For the text-containing cell, return its midpoint in [X, Y] coordinate format. 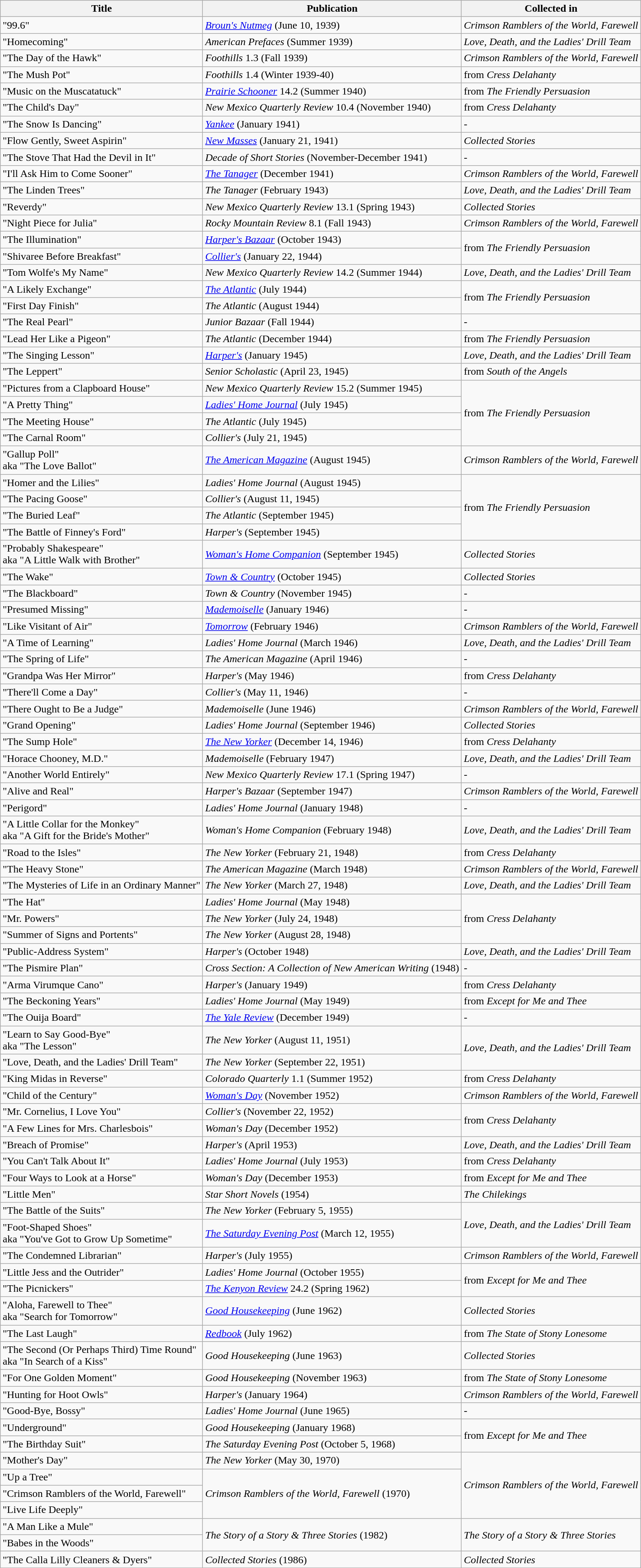
"The Singing Lesson" [101, 355]
"Child of the Century" [101, 1095]
Decade of Short Stories (November-December 1941) [332, 157]
The New Yorker (August 11, 1951) [332, 1040]
Mademoiselle (February 1947) [332, 758]
"The Sump Hole" [101, 742]
The Story of a Story & Three Stories [551, 1535]
Good Housekeeping (November 1963) [332, 1378]
The Saturday Evening Post (October 5, 1968) [332, 1444]
Ladies' Home Journal (September 1946) [332, 725]
Broun's Nutmeg (June 10, 1939) [332, 25]
New Mexico Quarterly Review 13.1 (Spring 1943) [332, 207]
"Lead Her Like a Pigeon" [101, 339]
Collier's (July 21, 1945) [332, 438]
"The Buried Leaf" [101, 516]
Harper's Bazaar (October 1943) [332, 240]
"The Heavy Stone" [101, 869]
"The Pacing Goose" [101, 499]
"The Hat" [101, 902]
"Summer of Signs and Portents" [101, 935]
"Little Men" [101, 1194]
"The Illumination" [101, 240]
American Prefaces (Summer 1939) [332, 42]
"Homecoming" [101, 42]
The American Magazine (August 1945) [332, 460]
"Gallup Poll"aka "The Love Ballot" [101, 460]
Harper's (July 1955) [332, 1255]
"Arma Virumque Cano" [101, 984]
The Tanager (February 1943) [332, 190]
The New Yorker (February 5, 1955) [332, 1211]
The American Magazine (March 1948) [332, 869]
Woman's Day (November 1952) [332, 1095]
"Mr. Cornelius, I Love You" [101, 1112]
"The Pismire Plan" [101, 968]
"First Day Finish" [101, 306]
Tomorrow (February 1946) [332, 626]
"Babes in the Woods" [101, 1543]
"The Snow Is Dancing" [101, 124]
"The Second (Or Perhaps Third) Time Round"aka "In Search of a Kiss" [101, 1356]
The Atlantic (July 1944) [332, 289]
"Night Piece for Julia" [101, 223]
"Grandpa Was Her Mirror" [101, 676]
Harper's (May 1946) [332, 676]
"The Day of the Hawk" [101, 58]
Harper's (October 1948) [332, 951]
"The Mysteries of Life in an Ordinary Manner" [101, 885]
Ladies' Home Journal (June 1965) [332, 1411]
Woman's Home Companion (February 1948) [332, 830]
"A Few Lines for Mrs. Charlesbois" [101, 1128]
"Learn to Say Good-Bye"aka "The Lesson" [101, 1040]
"Foot-Shaped Shoes"aka "You've Got to Grow Up Sometime" [101, 1233]
"There'll Come a Day" [101, 692]
Harper's (January 1949) [332, 984]
"The Blackboard" [101, 593]
Harper's (April 1953) [332, 1145]
The American Magazine (April 1946) [332, 659]
"Little Jess and the Outrider" [101, 1272]
The New Yorker (March 27, 1948) [332, 885]
Harper's (September 1945) [332, 532]
"Live Life Deeply" [101, 1510]
"Shivaree Before Breakfast" [101, 256]
"The Ouija Board" [101, 1017]
"Music on the Muscatatuck" [101, 91]
"Horace Chooney, M.D." [101, 758]
Mademoiselle (January 1946) [332, 610]
"A Time of Learning" [101, 643]
"A Man Like a Mule" [101, 1526]
"Breach of Promise" [101, 1145]
"Love, Death, and the Ladies' Drill Team" [101, 1062]
The Atlantic (December 1944) [332, 339]
The New Yorker (February 21, 1948) [332, 853]
"Four Ways to Look at a Horse" [101, 1178]
"The Stove That Had the Devil in It" [101, 157]
"The Condemned Librarian" [101, 1255]
Harper's (January 1945) [332, 355]
"Road to the Isles" [101, 853]
Ladies' Home Journal (March 1946) [332, 643]
"Probably Shakespeare"aka "A Little Walk with Brother" [101, 554]
"I'll Ask Him to Come Sooner" [101, 173]
"The Mush Pot" [101, 75]
The New Yorker (September 22, 1951) [332, 1062]
Rocky Mountain Review 8.1 (Fall 1943) [332, 223]
The New Yorker (August 28, 1948) [332, 935]
from South of the Angels [551, 372]
Colorado Quarterly 1.1 (Summer 1952) [332, 1079]
"Another World Entirely" [101, 775]
"The Linden Trees" [101, 190]
Ladies' Home Journal (July 1945) [332, 405]
Junior Bazaar (Fall 1944) [332, 322]
The Atlantic (July 1945) [332, 421]
"The Carnal Room" [101, 438]
Foothills 1.4 (Winter 1939-40) [332, 75]
The Atlantic (September 1945) [332, 516]
"The Battle of Finney's Ford" [101, 532]
Collier's (August 11, 1945) [332, 499]
"The Leppert" [101, 372]
Star Short Novels (1954) [332, 1194]
Yankee (January 1941) [332, 124]
New Mexico Quarterly Review 15.2 (Summer 1945) [332, 388]
"The Real Pearl" [101, 322]
Ladies' Home Journal (July 1953) [332, 1161]
"Homer and the Lilies" [101, 483]
"Alive and Real" [101, 791]
Collected in [551, 9]
"The Spring of Life" [101, 659]
The Tanager (December 1941) [332, 173]
Redbook (July 1962) [332, 1333]
"The Child's Day" [101, 108]
"The Wake" [101, 577]
"Tom Wolfe's My Name" [101, 273]
"Grand Opening" [101, 725]
The New Yorker (December 14, 1946) [332, 742]
"A Little Collar for the Monkey"aka "A Gift for the Bride's Mother" [101, 830]
"The Picnickers" [101, 1288]
Ladies' Home Journal (May 1948) [332, 902]
"Flow Gently, Sweet Aspirin" [101, 140]
Good Housekeeping (June 1963) [332, 1356]
New Mexico Quarterly Review 17.1 (Spring 1947) [332, 775]
Mademoiselle (June 1946) [332, 709]
The Yale Review (December 1949) [332, 1017]
Good Housekeeping (January 1968) [332, 1428]
"The Birthday Suit" [101, 1444]
Harper's Bazaar (September 1947) [332, 791]
Ladies' Home Journal (October 1955) [332, 1272]
"Presumed Missing" [101, 610]
"King Midas in Reverse" [101, 1079]
"Good-Bye, Bossy" [101, 1411]
Harper's (January 1964) [332, 1395]
"Hunting for Hoot Owls" [101, 1395]
"You Can't Talk About It" [101, 1161]
"Crimson Ramblers of the World, Farewell" [101, 1493]
"Underground" [101, 1428]
"Public-Address System" [101, 951]
"The Last Laugh" [101, 1333]
Town & Country (November 1945) [332, 593]
The New Yorker (May 30, 1970) [332, 1460]
New Mexico Quarterly Review 10.4 (November 1940) [332, 108]
The Chilekings [551, 1194]
Woman's Day (December 1952) [332, 1128]
Woman's Day (December 1953) [332, 1178]
"Mr. Powers" [101, 918]
New Masses (January 21, 1941) [332, 140]
New Mexico Quarterly Review 14.2 (Summer 1944) [332, 273]
Ladies' Home Journal (May 1949) [332, 1001]
Ladies' Home Journal (January 1948) [332, 808]
"Like Visitant of Air" [101, 626]
Cross Section: A Collection of New American Writing (1948) [332, 968]
"A Likely Exchange" [101, 289]
Foothills 1.3 (Fall 1939) [332, 58]
"The Calla Lilly Cleaners & Dyers" [101, 1559]
Collier's (January 22, 1944) [332, 256]
Town & Country (October 1945) [332, 577]
"Mother's Day" [101, 1460]
"Aloha, Farewell to Thee"aka "Search for Tomorrow" [101, 1310]
The Kenyon Review 24.2 (Spring 1962) [332, 1288]
Collier's (May 11, 1946) [332, 692]
"Perigord" [101, 808]
The Atlantic (August 1944) [332, 306]
Crimson Ramblers of the World, Farewell (1970) [332, 1493]
Prairie Schooner 14.2 (Summer 1940) [332, 91]
"99.6" [101, 25]
"Up a Tree" [101, 1477]
The Saturday Evening Post (March 12, 1955) [332, 1233]
"The Meeting House" [101, 421]
"A Pretty Thing" [101, 405]
Good Housekeeping (June 1962) [332, 1310]
"There Ought to Be a Judge" [101, 709]
Woman's Home Companion (September 1945) [332, 554]
The Story of a Story & Three Stories (1982) [332, 1535]
"Pictures from a Clapboard House" [101, 388]
"For One Golden Moment" [101, 1378]
Collier's (November 22, 1952) [332, 1112]
Title [101, 9]
Collected Stories (1986) [332, 1559]
"The Battle of the Suits" [101, 1211]
"The Beckoning Years" [101, 1001]
Publication [332, 9]
Senior Scholastic (April 23, 1945) [332, 372]
Ladies' Home Journal (August 1945) [332, 483]
The New Yorker (July 24, 1948) [332, 918]
"Reverdy" [101, 207]
